Return [x, y] of the center of cell containing provided text 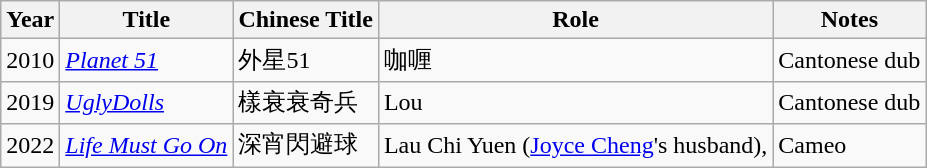
2022 [30, 146]
UglyDolls [146, 102]
2019 [30, 102]
樣衰衰奇兵 [306, 102]
Notes [850, 20]
Year [30, 20]
深宵閃避球 [306, 146]
Chinese Title [306, 20]
咖喱 [575, 60]
Lou [575, 102]
Life Must Go On [146, 146]
Title [146, 20]
2010 [30, 60]
Planet 51 [146, 60]
Role [575, 20]
Cameo [850, 146]
Lau Chi Yuen (Joyce Cheng's husband), [575, 146]
外星51 [306, 60]
